From the cell containing the given text, extract its center point as (x, y) coordinate. 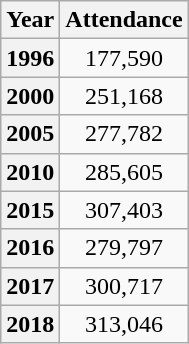
300,717 (124, 286)
177,590 (124, 58)
Attendance (124, 20)
2010 (30, 172)
2018 (30, 324)
307,403 (124, 210)
2015 (30, 210)
277,782 (124, 134)
2016 (30, 248)
285,605 (124, 172)
2005 (30, 134)
313,046 (124, 324)
2017 (30, 286)
1996 (30, 58)
279,797 (124, 248)
Year (30, 20)
2000 (30, 96)
251,168 (124, 96)
